Identify which cell holds the provided text, then report its (x, y) central coordinate. 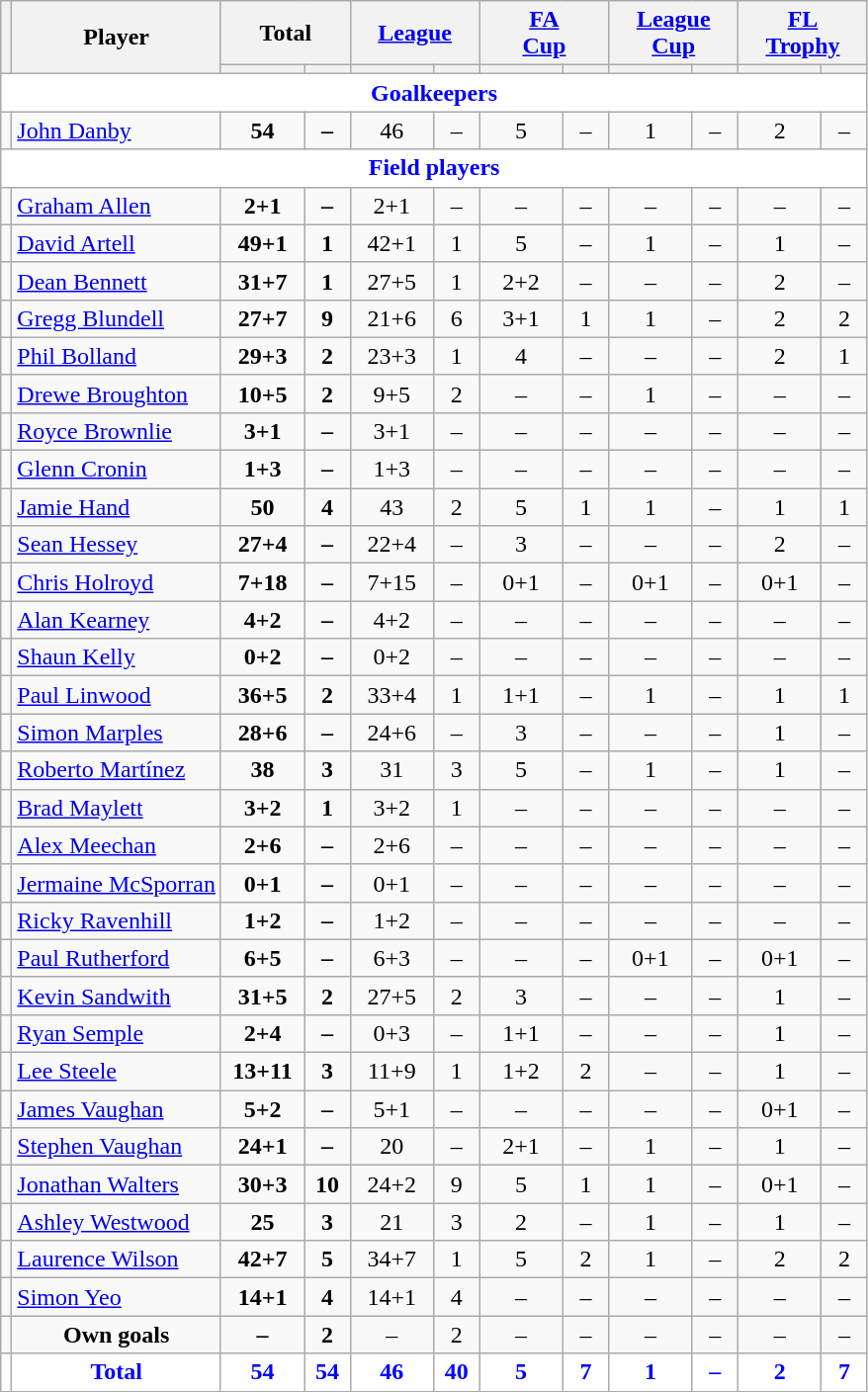
Stephen Vaughan (117, 1147)
Chris Holroyd (117, 582)
7+18 (262, 582)
2+4 (262, 1034)
6+3 (391, 958)
31 (391, 770)
6 (457, 318)
Jamie Hand (117, 507)
11+9 (391, 1072)
27+7 (262, 318)
Royce Brownlie (117, 432)
David Artell (117, 243)
21+6 (391, 318)
21 (391, 1222)
42+7 (262, 1260)
29+3 (262, 356)
50 (262, 507)
James Vaughan (117, 1109)
7+15 (391, 582)
Field players (435, 168)
30+3 (262, 1184)
27+4 (262, 545)
5+2 (262, 1109)
FLTrophy (803, 34)
24+2 (391, 1184)
31+7 (262, 281)
31+5 (262, 996)
36+5 (262, 695)
22+4 (391, 545)
Shaun Kelly (117, 657)
Brad Maylett (117, 808)
9+5 (391, 393)
Laurence Wilson (117, 1260)
49+1 (262, 243)
6+5 (262, 958)
Kevin Sandwith (117, 996)
24+6 (391, 733)
FACup (544, 34)
John Danby (117, 130)
33+4 (391, 695)
Ricky Ravenhill (117, 920)
24+1 (262, 1147)
Alan Kearney (117, 620)
13+11 (262, 1072)
Paul Rutherford (117, 958)
Own goals (117, 1335)
2+2 (521, 281)
0+3 (391, 1034)
Simon Marples (117, 733)
Jermaine McSporran (117, 883)
LeagueCup (674, 34)
23+3 (391, 356)
Alex Meechan (117, 845)
28+6 (262, 733)
Glenn Cronin (117, 470)
20 (391, 1147)
Ashley Westwood (117, 1222)
Drewe Broughton (117, 393)
Graham Allen (117, 206)
Roberto Martínez (117, 770)
Paul Linwood (117, 695)
10 (328, 1184)
Ryan Semple (117, 1034)
Player (117, 38)
42+1 (391, 243)
Goalkeepers (435, 93)
43 (391, 507)
Dean Bennett (117, 281)
40 (457, 1372)
38 (262, 770)
5+1 (391, 1109)
League (415, 34)
Sean Hessey (117, 545)
Phil Bolland (117, 356)
25 (262, 1222)
Gregg Blundell (117, 318)
Simon Yeo (117, 1297)
Jonathan Walters (117, 1184)
34+7 (391, 1260)
10+5 (262, 393)
Lee Steele (117, 1072)
